Identify which cell holds the provided text, then report its [X, Y] central coordinate. 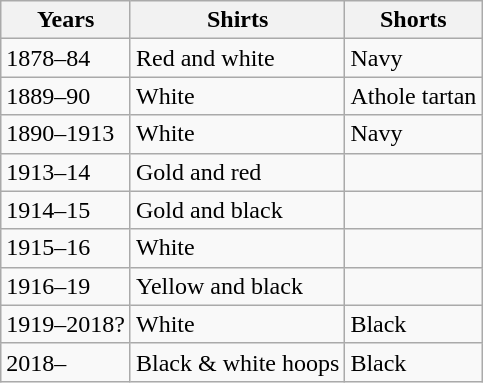
Years [66, 20]
Yellow and black [237, 286]
1889–90 [66, 96]
1916–19 [66, 286]
Black & white hoops [237, 362]
Gold and black [237, 210]
1878–84 [66, 58]
Gold and red [237, 172]
2018– [66, 362]
1913–14 [66, 172]
Shirts [237, 20]
1919–2018? [66, 324]
Red and white [237, 58]
1914–15 [66, 210]
Athole tartan [414, 96]
1915–16 [66, 248]
Shorts [414, 20]
1890–1913 [66, 134]
